Pinpoint the cell where the given text exists, returning its [x, y] midpoint coordinate. 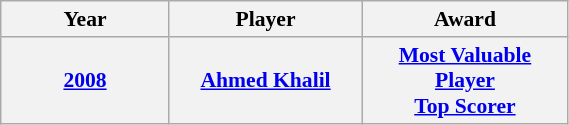
Most Valuable PlayerTop Scorer [465, 80]
Ahmed Khalil [266, 80]
Player [266, 19]
Year [86, 19]
2008 [86, 80]
Award [465, 19]
